For the text-containing cell, return its midpoint in [X, Y] coordinate format. 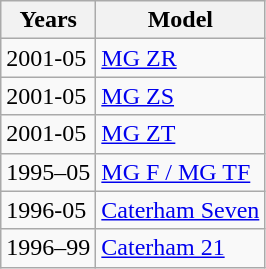
1996–99 [48, 248]
Years [48, 20]
1995–05 [48, 172]
Model [180, 20]
Caterham 21 [180, 248]
MG F / MG TF [180, 172]
Caterham Seven [180, 210]
MG ZT [180, 134]
MG ZS [180, 96]
MG ZR [180, 58]
1996-05 [48, 210]
